Locate the cell with the specified text and output its (x, y) center coordinate. 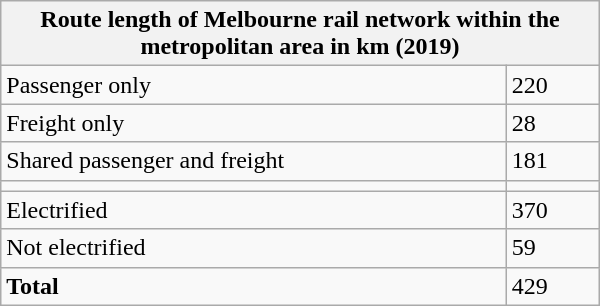
Freight only (254, 123)
429 (552, 286)
Not electrified (254, 248)
28 (552, 123)
Total (254, 286)
Electrified (254, 210)
Passenger only (254, 85)
59 (552, 248)
181 (552, 161)
Route length of Melbourne rail network within the metropolitan area in km (2019) (300, 34)
Shared passenger and freight (254, 161)
370 (552, 210)
220 (552, 85)
